Locate the cell with the specified text and output its [x, y] center coordinate. 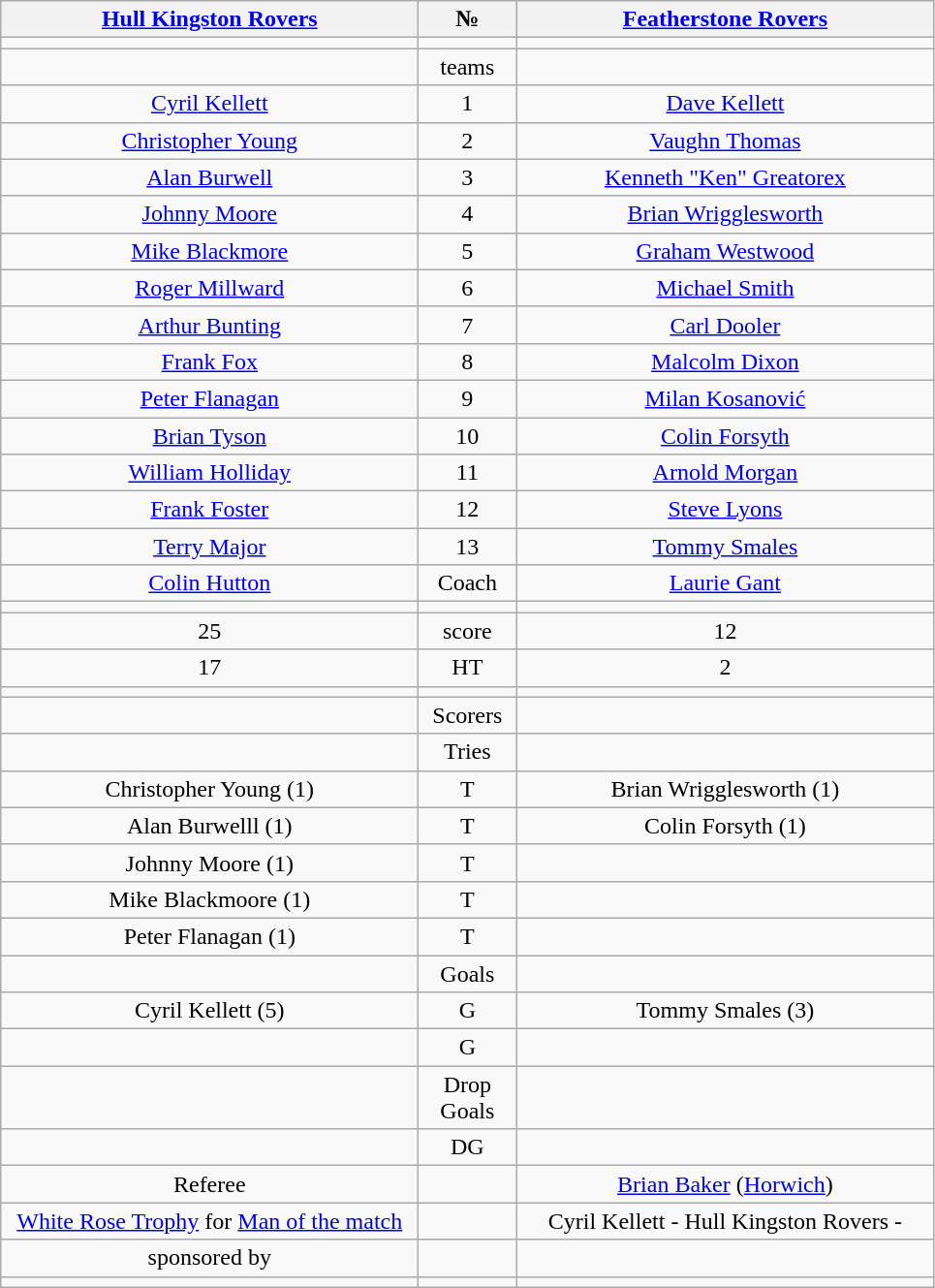
Christopher Young (1) [209, 789]
Terry Major [209, 547]
Tommy Smales (3) [725, 1011]
8 [467, 361]
Coach [467, 583]
Johnny Moore [209, 214]
№ [467, 19]
Vaughn Thomas [725, 141]
Peter Flanagan [209, 398]
Michael Smith [725, 288]
sponsored by [209, 1258]
Tries [467, 752]
Mike Blackmoore (1) [209, 899]
Brian Wrigglesworth (1) [725, 789]
Tommy Smales [725, 547]
Alan Burwell [209, 177]
Drop Goals [467, 1097]
Arnold Morgan [725, 473]
Christopher Young [209, 141]
Cyril Kellett - Hull Kingston Rovers - [725, 1221]
Goals [467, 974]
Cyril Kellett [209, 104]
Frank Fox [209, 361]
HT [467, 668]
teams [467, 67]
Colin Forsyth (1) [725, 826]
score [467, 631]
Scorers [467, 715]
Colin Hutton [209, 583]
1 [467, 104]
White Rose Trophy for Man of the match [209, 1221]
Referee [209, 1184]
Peter Flanagan (1) [209, 936]
Frank Foster [209, 510]
Dave Kellett [725, 104]
3 [467, 177]
Brian Wrigglesworth [725, 214]
Brian Baker (Horwich) [725, 1184]
Colin Forsyth [725, 435]
Cyril Kellett (5) [209, 1011]
11 [467, 473]
6 [467, 288]
13 [467, 547]
Laurie Gant [725, 583]
4 [467, 214]
DG [467, 1147]
Alan Burwelll (1) [209, 826]
Roger Millward [209, 288]
Kenneth "Ken" Greatorex [725, 177]
7 [467, 325]
Brian Tyson [209, 435]
25 [209, 631]
Carl Dooler [725, 325]
17 [209, 668]
10 [467, 435]
Featherstone Rovers [725, 19]
Hull Kingston Rovers [209, 19]
Johnny Moore (1) [209, 863]
Milan Kosanović [725, 398]
Arthur Bunting [209, 325]
Mike Blackmore [209, 251]
5 [467, 251]
9 [467, 398]
Malcolm Dixon [725, 361]
Graham Westwood [725, 251]
William Holliday [209, 473]
Steve Lyons [725, 510]
